Determine the (X, Y) coordinate at the center of the cell enclosing the given text.  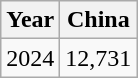
China (98, 20)
12,731 (98, 58)
Year (30, 20)
2024 (30, 58)
